Detect which cell encompasses the target text, then output its (X, Y) center coordinate. 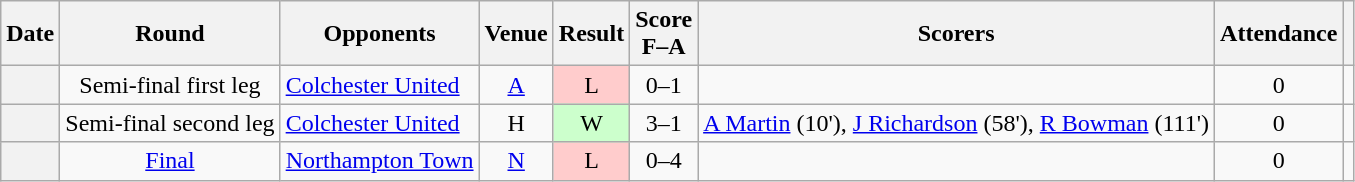
Opponents (380, 34)
N (516, 161)
A Martin (10'), J Richardson (58'), R Bowman (111') (956, 123)
Semi-final second leg (170, 123)
Date (30, 34)
Scorers (956, 34)
3–1 (664, 123)
W (591, 123)
0–1 (664, 85)
Round (170, 34)
Result (591, 34)
0–4 (664, 161)
A (516, 85)
ScoreF–A (664, 34)
H (516, 123)
Final (170, 161)
Venue (516, 34)
Attendance (1279, 34)
Semi-final first leg (170, 85)
Northampton Town (380, 161)
